From the cell containing the given text, extract its center point as (X, Y) coordinate. 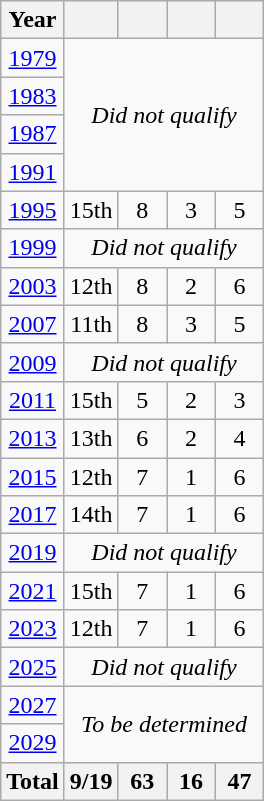
2007 (33, 324)
2029 (33, 743)
1979 (33, 58)
2003 (33, 286)
13th (91, 438)
2021 (33, 591)
To be determined (164, 724)
2017 (33, 515)
4 (240, 438)
Total (33, 781)
2011 (33, 400)
1995 (33, 210)
63 (142, 781)
16 (192, 781)
1999 (33, 248)
1991 (33, 172)
2013 (33, 438)
9/19 (91, 781)
2019 (33, 553)
1987 (33, 134)
47 (240, 781)
1983 (33, 96)
2015 (33, 477)
2009 (33, 362)
2025 (33, 667)
2023 (33, 629)
14th (91, 515)
Year (33, 20)
2027 (33, 705)
11th (91, 324)
